Return the (X, Y) coordinate for the center point of the cell that contains the specified text.  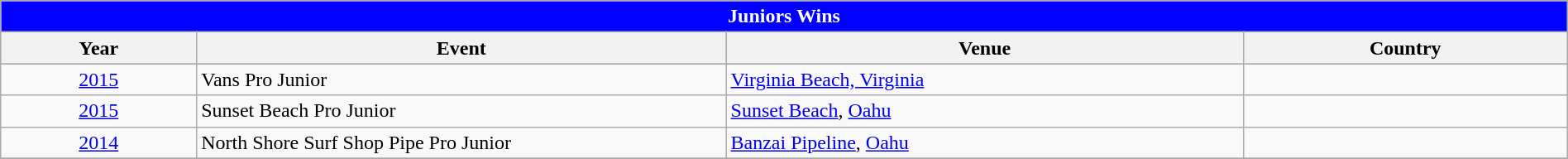
2014 (99, 142)
Banzai Pipeline, Oahu (984, 142)
Venue (984, 48)
Sunset Beach Pro Junior (461, 111)
Vans Pro Junior (461, 79)
Event (461, 48)
North Shore Surf Shop Pipe Pro Junior (461, 142)
Juniors Wins (784, 17)
Sunset Beach, Oahu (984, 111)
Year (99, 48)
Virginia Beach, Virginia (984, 79)
Country (1405, 48)
